Find where the given text appears and provide that cell's center as (x, y) coordinate. 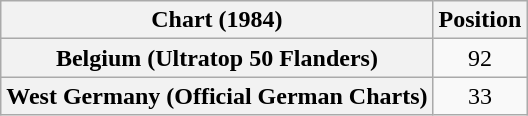
33 (480, 96)
Chart (1984) (217, 20)
92 (480, 58)
Belgium (Ultratop 50 Flanders) (217, 58)
West Germany (Official German Charts) (217, 96)
Position (480, 20)
